Scan for the cell matching the given text and deliver its [x, y] coordinate at center. 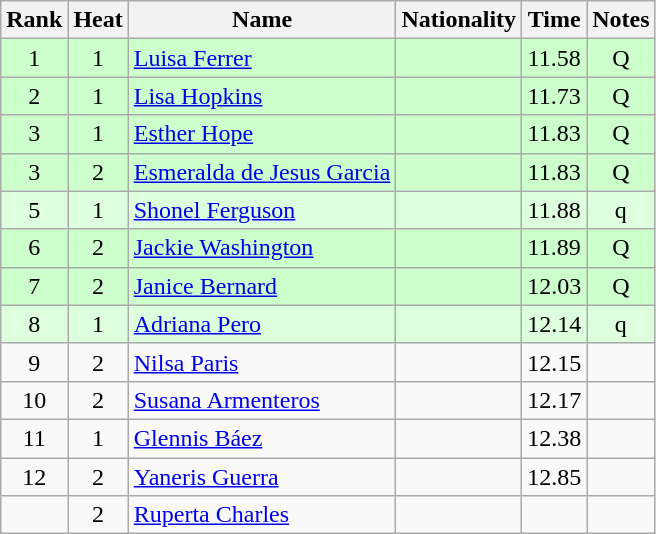
11.89 [554, 248]
Time [554, 20]
12.85 [554, 477]
Lisa Hopkins [262, 96]
Ruperta Charles [262, 515]
12.38 [554, 438]
9 [34, 362]
8 [34, 324]
Glennis Báez [262, 438]
11 [34, 438]
7 [34, 286]
12.14 [554, 324]
Luisa Ferrer [262, 58]
Notes [621, 20]
Rank [34, 20]
Yaneris Guerra [262, 477]
Janice Bernard [262, 286]
Name [262, 20]
11.73 [554, 96]
5 [34, 210]
Esmeralda de Jesus Garcia [262, 172]
11.58 [554, 58]
Adriana Pero [262, 324]
Heat [98, 20]
Susana Armenteros [262, 400]
Shonel Ferguson [262, 210]
Esther Hope [262, 134]
11.88 [554, 210]
10 [34, 400]
12.17 [554, 400]
12 [34, 477]
Nationality [459, 20]
12.15 [554, 362]
Nilsa Paris [262, 362]
12.03 [554, 286]
Jackie Washington [262, 248]
6 [34, 248]
